Detect which cell encompasses the target text, then output its [x, y] center coordinate. 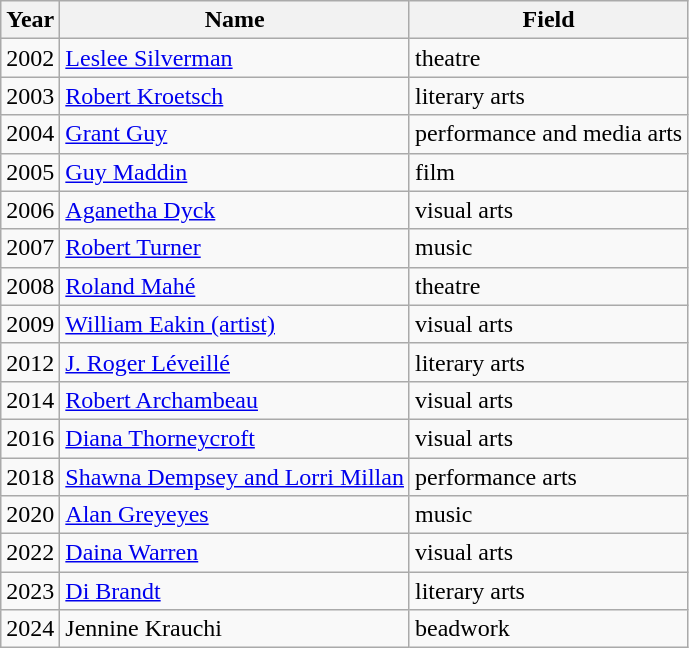
2016 [30, 438]
2008 [30, 286]
2014 [30, 400]
J. Roger Léveillé [235, 362]
Robert Kroetsch [235, 96]
Shawna Dempsey and Lorri Millan [235, 477]
2007 [30, 248]
Aganetha Dyck [235, 210]
2003 [30, 96]
Roland Mahé [235, 286]
beadwork [548, 629]
2020 [30, 515]
Robert Turner [235, 248]
2004 [30, 134]
Guy Maddin [235, 172]
2018 [30, 477]
Name [235, 20]
Robert Archambeau [235, 400]
2002 [30, 58]
2023 [30, 591]
Alan Greyeyes [235, 515]
film [548, 172]
performance and media arts [548, 134]
Diana Thorneycroft [235, 438]
Grant Guy [235, 134]
Field [548, 20]
performance arts [548, 477]
Year [30, 20]
2024 [30, 629]
2012 [30, 362]
Leslee Silverman [235, 58]
2009 [30, 324]
2006 [30, 210]
Di Brandt [235, 591]
William Eakin (artist) [235, 324]
2022 [30, 553]
2005 [30, 172]
Daina Warren [235, 553]
Jennine Krauchi [235, 629]
